Extract the (x, y) coordinate from the center of the cell holding the provided text.  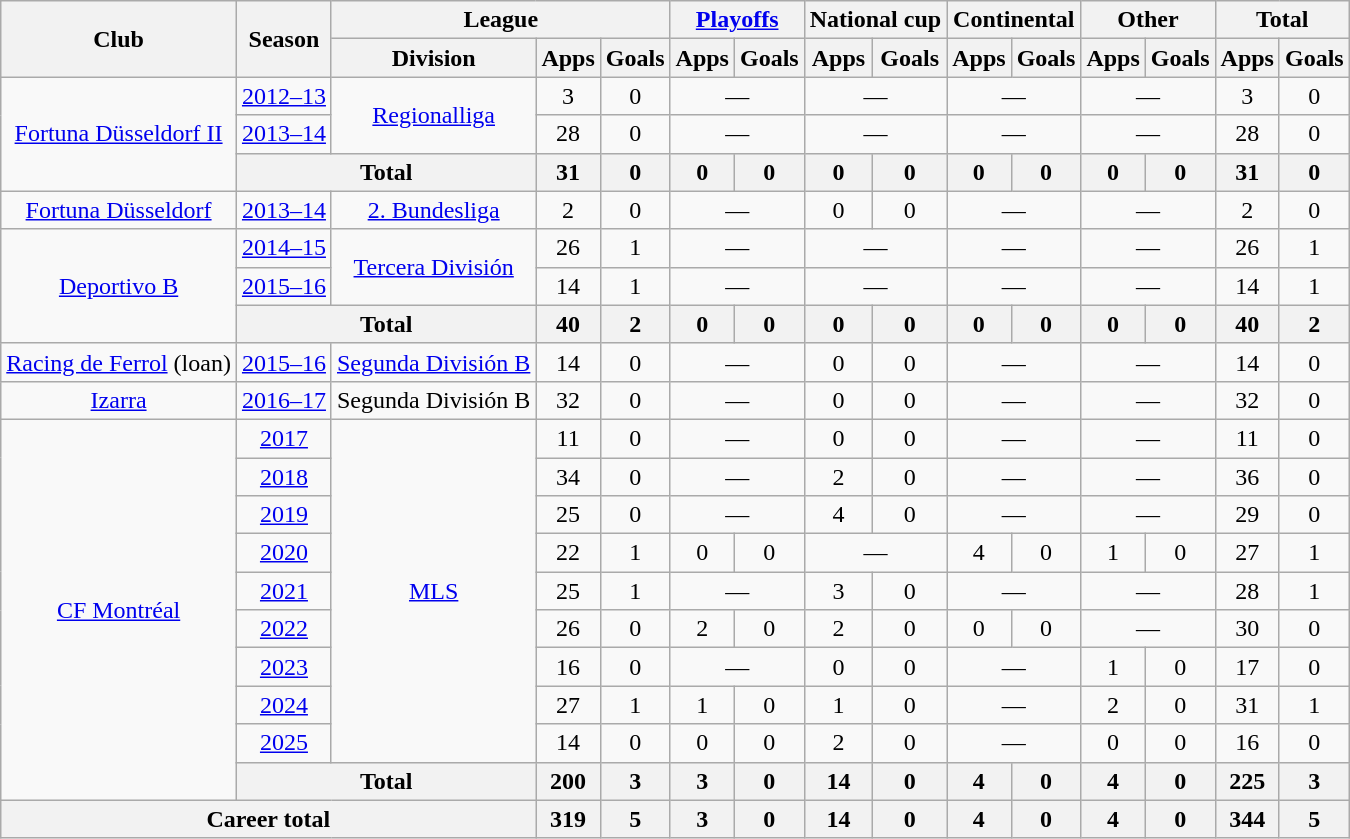
225 (1247, 781)
League (500, 20)
2023 (284, 667)
2020 (284, 553)
Career total (268, 819)
344 (1247, 819)
Division (433, 58)
2016–17 (284, 400)
Season (284, 39)
30 (1247, 629)
Racing de Ferrol (loan) (119, 362)
2018 (284, 477)
National cup (875, 20)
29 (1247, 515)
2. Bundesliga (433, 210)
200 (568, 781)
Continental (1014, 20)
Playoffs (737, 20)
2014–15 (284, 248)
Tercera División (433, 267)
CF Montréal (119, 610)
Other (1148, 20)
2012–13 (284, 96)
Club (119, 39)
2019 (284, 515)
2025 (284, 743)
Fortuna Düsseldorf II (119, 134)
36 (1247, 477)
2017 (284, 438)
Deportivo B (119, 286)
Izarra (119, 400)
22 (568, 553)
2024 (284, 705)
34 (568, 477)
Regionalliga (433, 115)
Fortuna Düsseldorf (119, 210)
2022 (284, 629)
MLS (433, 590)
2021 (284, 591)
17 (1247, 667)
319 (568, 819)
